From the cell containing the given text, extract its center point as [x, y] coordinate. 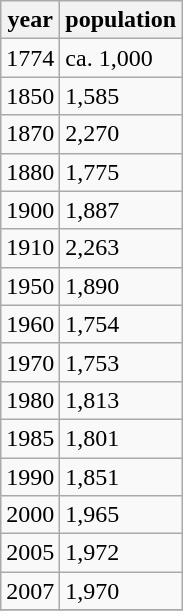
1,887 [121, 210]
1,970 [121, 591]
1980 [30, 400]
2000 [30, 515]
1850 [30, 96]
1,801 [121, 438]
1,890 [121, 286]
population [121, 20]
1990 [30, 477]
1,965 [121, 515]
1870 [30, 134]
ca. 1,000 [121, 58]
2,270 [121, 134]
1900 [30, 210]
1,585 [121, 96]
1774 [30, 58]
1,972 [121, 553]
1910 [30, 248]
1,775 [121, 172]
1,754 [121, 324]
1960 [30, 324]
1,753 [121, 362]
2,263 [121, 248]
1970 [30, 362]
2007 [30, 591]
2005 [30, 553]
1,813 [121, 400]
1950 [30, 286]
1880 [30, 172]
year [30, 20]
1985 [30, 438]
1,851 [121, 477]
